Output the (X, Y) coordinate of the center of the cell containing the given text.  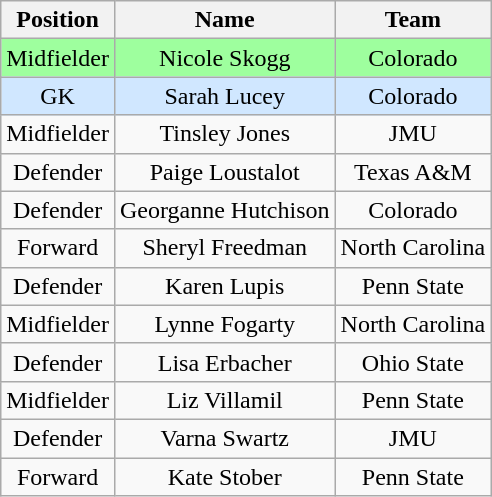
Texas A&M (413, 172)
Ohio State (413, 362)
Tinsley Jones (224, 134)
Nicole Skogg (224, 58)
Lisa Erbacher (224, 362)
Liz Villamil (224, 400)
Sarah Lucey (224, 96)
Varna Swartz (224, 438)
Lynne Fogarty (224, 324)
Kate Stober (224, 477)
Karen Lupis (224, 286)
Name (224, 20)
Sheryl Freedman (224, 248)
Paige Loustalot (224, 172)
GK (58, 96)
Position (58, 20)
Georganne Hutchison (224, 210)
Team (413, 20)
